Scan for the cell matching the given text and deliver its (x, y) coordinate at center. 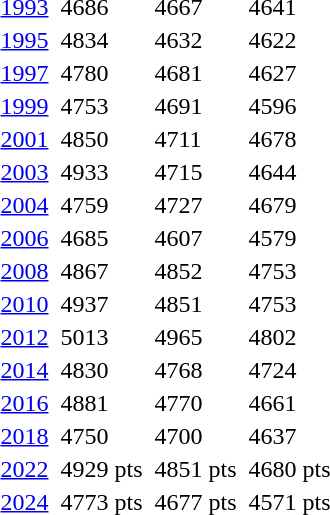
4750 (102, 436)
4632 (196, 40)
4867 (102, 271)
4700 (196, 436)
4780 (102, 73)
4685 (102, 238)
4851 (196, 304)
4933 (102, 172)
4770 (196, 403)
4851 pts (196, 469)
4753 (102, 106)
4681 (196, 73)
4691 (196, 106)
4607 (196, 238)
4929 pts (102, 469)
4852 (196, 271)
4711 (196, 139)
4850 (102, 139)
4715 (196, 172)
4937 (102, 304)
4759 (102, 205)
4727 (196, 205)
4830 (102, 370)
5013 (102, 337)
4965 (196, 337)
4834 (102, 40)
4768 (196, 370)
4881 (102, 403)
